Determine the (x, y) coordinate at the center of the cell enclosing the given text.  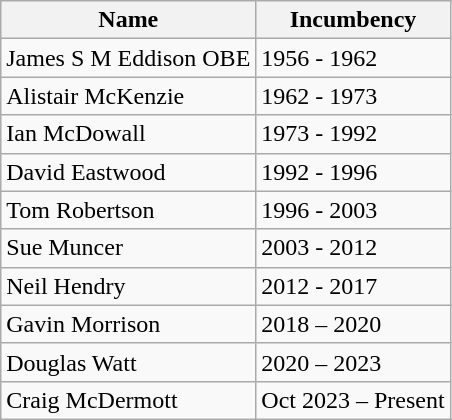
David Eastwood (128, 172)
Incumbency (353, 20)
2012 - 2017 (353, 286)
Tom Robertson (128, 210)
Douglas Watt (128, 362)
Craig McDermott (128, 400)
Ian McDowall (128, 134)
Sue Muncer (128, 248)
James S M Eddison OBE (128, 58)
Alistair McKenzie (128, 96)
2003 - 2012 (353, 248)
Name (128, 20)
1992 - 1996 (353, 172)
2018 – 2020 (353, 324)
2020 – 2023 (353, 362)
Gavin Morrison (128, 324)
Neil Hendry (128, 286)
Oct 2023 – Present (353, 400)
1973 - 1992 (353, 134)
1996 - 2003 (353, 210)
1962 - 1973 (353, 96)
1956 - 1962 (353, 58)
